From the cell containing the given text, extract its center point as (x, y) coordinate. 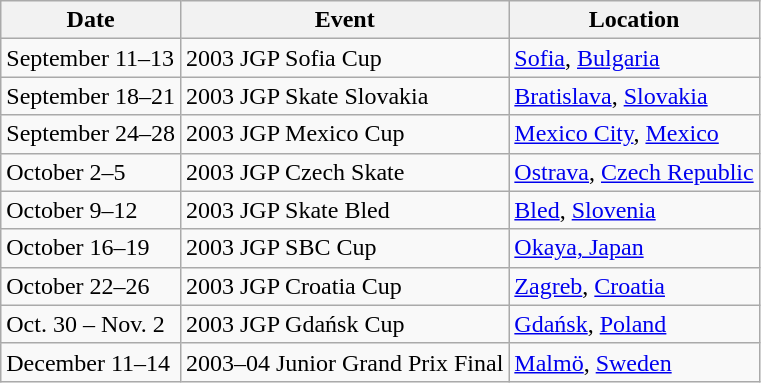
Malmö, Sweden (634, 362)
Bled, Slovenia (634, 210)
2003 JGP Mexico Cup (344, 134)
2003 JGP Sofia Cup (344, 58)
Event (344, 20)
Okaya, Japan (634, 248)
September 11–13 (91, 58)
Gdańsk, Poland (634, 324)
Location (634, 20)
September 18–21 (91, 96)
Oct. 30 – Nov. 2 (91, 324)
Zagreb, Croatia (634, 286)
Bratislava, Slovakia (634, 96)
2003–04 Junior Grand Prix Final (344, 362)
Ostrava, Czech Republic (634, 172)
September 24–28 (91, 134)
2003 JGP SBC Cup (344, 248)
2003 JGP Skate Slovakia (344, 96)
2003 JGP Croatia Cup (344, 286)
October 16–19 (91, 248)
Mexico City, Mexico (634, 134)
2003 JGP Gdańsk Cup (344, 324)
2003 JGP Skate Bled (344, 210)
October 22–26 (91, 286)
December 11–14 (91, 362)
October 9–12 (91, 210)
October 2–5 (91, 172)
Date (91, 20)
2003 JGP Czech Skate (344, 172)
Sofia, Bulgaria (634, 58)
